Extract the [x, y] coordinate from the center of the cell holding the provided text.  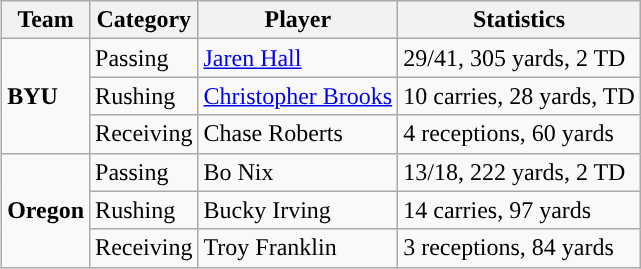
Statistics [520, 20]
BYU [46, 96]
Bo Nix [298, 172]
Christopher Brooks [298, 96]
14 carries, 97 yards [520, 210]
Player [298, 20]
3 receptions, 84 yards [520, 248]
Jaren Hall [298, 58]
Category [144, 20]
13/18, 222 yards, 2 TD [520, 172]
Chase Roberts [298, 134]
Oregon [46, 210]
Bucky Irving [298, 210]
29/41, 305 yards, 2 TD [520, 58]
4 receptions, 60 yards [520, 134]
Team [46, 20]
Troy Franklin [298, 248]
10 carries, 28 yards, TD [520, 96]
